Return (X, Y) of the center of cell containing provided text 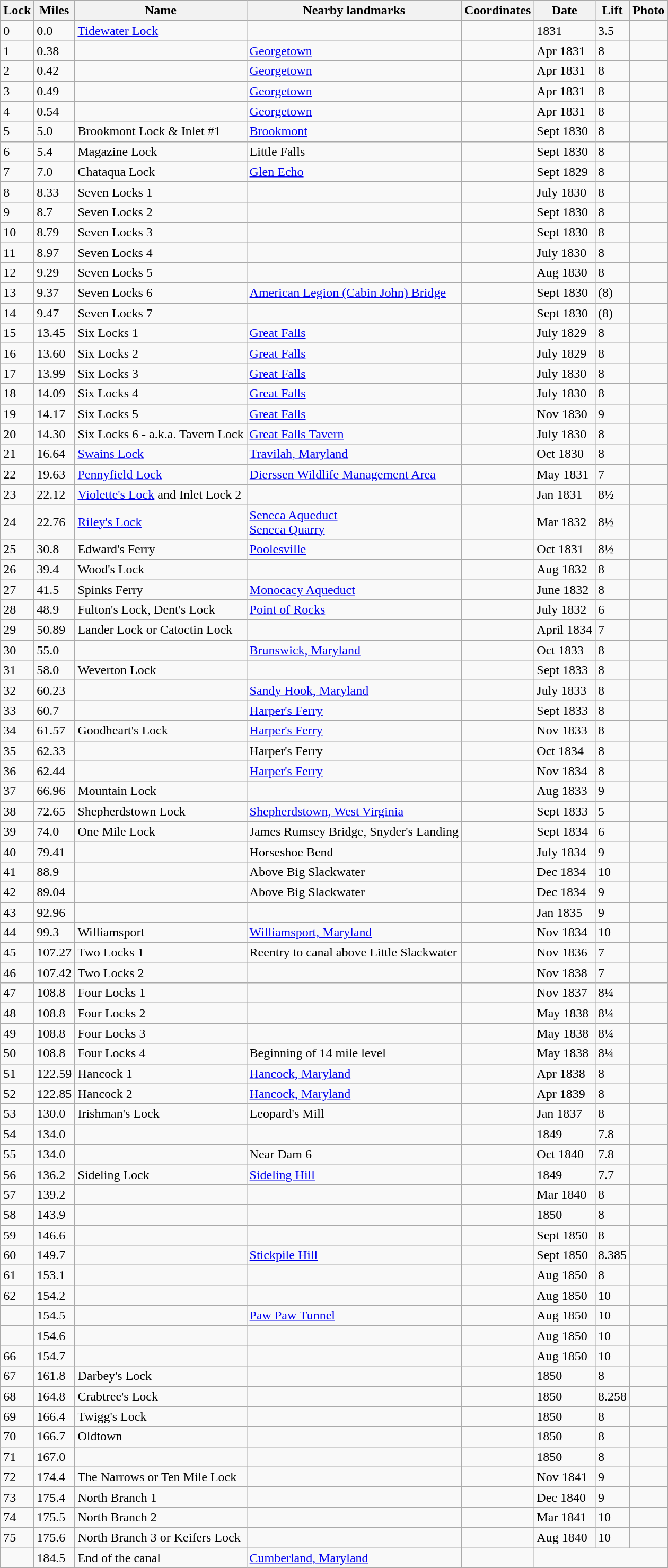
Apr 1839 (565, 1094)
Seven Locks 1 (161, 192)
16 (17, 353)
Oct 1833 (565, 650)
Stickpile Hill (354, 1255)
Six Locks 6 - a.k.a. Tavern Lock (161, 434)
88.9 (54, 872)
74.0 (54, 831)
62.44 (54, 771)
Oct 1831 (565, 549)
8.258 (613, 1396)
8.33 (54, 192)
Weverton Lock (161, 670)
Seven Locks 5 (161, 273)
Aug 1830 (565, 273)
66 (17, 1356)
Two Locks 2 (161, 973)
54 (17, 1134)
Aug 1840 (565, 1537)
43 (17, 912)
149.7 (54, 1255)
164.8 (54, 1396)
59 (17, 1235)
51 (17, 1074)
7.7 (613, 1174)
122.59 (54, 1074)
Wood's Lock (161, 569)
60.23 (54, 690)
19.63 (54, 474)
Sideling Lock (161, 1174)
5.4 (54, 152)
36 (17, 771)
Edward's Ferry (161, 549)
32 (17, 690)
167.0 (54, 1457)
Nov 1830 (565, 414)
May 1831 (565, 474)
Leopard's Mill (354, 1114)
37 (17, 791)
55.0 (54, 650)
North Branch 3 or Keifers Lock (161, 1537)
14.09 (54, 394)
175.5 (54, 1517)
Swains Lock (161, 454)
Cumberland, Maryland (354, 1557)
Violette's Lock and Inlet Lock 2 (161, 494)
154.2 (54, 1296)
Sept 1829 (565, 172)
49 (17, 1033)
69 (17, 1416)
Magazine Lock (161, 152)
Oldtown (161, 1437)
50.89 (54, 630)
20 (17, 434)
Nearby landmarks (354, 11)
8.7 (54, 212)
Spinks Ferry (161, 590)
Six Locks 2 (161, 353)
Nov 1836 (565, 953)
48 (17, 1013)
Miles (54, 11)
James Rumsey Bridge, Snyder's Landing (354, 831)
161.8 (54, 1376)
8.79 (54, 232)
Six Locks 5 (161, 414)
Photo (649, 11)
30 (17, 650)
Two Locks 1 (161, 953)
13 (17, 293)
66.96 (54, 791)
Seven Locks 2 (161, 212)
North Branch 2 (161, 1517)
Nov 1833 (565, 731)
35 (17, 751)
Dierssen Wildlife Management Area (354, 474)
17 (17, 374)
Sept 1834 (565, 831)
28 (17, 610)
75 (17, 1537)
1831 (565, 31)
Little Falls (354, 152)
55 (17, 1154)
0.49 (54, 91)
139.2 (54, 1194)
Williamsport, Maryland (354, 933)
Aug 1833 (565, 791)
Crabtree's Lock (161, 1396)
166.7 (54, 1437)
13.45 (54, 333)
12 (17, 273)
Near Dam 6 (354, 1154)
70 (17, 1437)
Mar 1840 (565, 1194)
Oct 1840 (565, 1154)
Darbey's Lock (161, 1376)
62.33 (54, 751)
33 (17, 711)
0.0 (54, 31)
14.17 (54, 414)
184.5 (54, 1557)
0.42 (54, 71)
Irishman's Lock (161, 1114)
56 (17, 1174)
Twigg's Lock (161, 1416)
Mar 1841 (565, 1517)
68 (17, 1396)
Nov 1841 (565, 1477)
April 1834 (565, 630)
11 (17, 253)
39 (17, 831)
1 (17, 51)
99.3 (54, 933)
174.4 (54, 1477)
107.27 (54, 953)
146.6 (54, 1235)
9.37 (54, 293)
60 (17, 1255)
American Legion (Cabin John) Bridge (354, 293)
72 (17, 1477)
Brookmont (354, 131)
45 (17, 953)
15 (17, 333)
Pennyfield Lock (161, 474)
Seneca AqueductSeneca Quarry (354, 521)
Oct 1830 (565, 454)
8.97 (54, 253)
39.4 (54, 569)
29 (17, 630)
175.6 (54, 1537)
Great Falls Tavern (354, 434)
40 (17, 852)
July 1833 (565, 690)
53 (17, 1114)
July 1834 (565, 852)
22.12 (54, 494)
61.57 (54, 731)
Jan 1831 (565, 494)
Dec 1840 (565, 1497)
92.96 (54, 912)
166.4 (54, 1416)
Seven Locks 4 (161, 253)
58.0 (54, 670)
Fulton's Lock, Dent's Lock (161, 610)
154.5 (54, 1316)
Four Locks 2 (161, 1013)
June 1832 (565, 590)
22 (17, 474)
Lock (17, 11)
9.47 (54, 313)
Date (565, 11)
67 (17, 1376)
Brunswick, Maryland (354, 650)
62 (17, 1296)
44 (17, 933)
143.9 (54, 1215)
130.0 (54, 1114)
31 (17, 670)
Seven Locks 6 (161, 293)
Monocacy Aqueduct (354, 590)
74 (17, 1517)
Glen Echo (354, 172)
Jan 1837 (565, 1114)
22.76 (54, 521)
46 (17, 973)
153.1 (54, 1275)
Sandy Hook, Maryland (354, 690)
Apr 1838 (565, 1074)
14 (17, 313)
7.0 (54, 172)
Travilah, Maryland (354, 454)
Six Locks 4 (161, 394)
Four Locks 1 (161, 993)
Mountain Lock (161, 791)
The Narrows or Ten Mile Lock (161, 1477)
41.5 (54, 590)
Lift (613, 11)
Reentry to canal above Little Slackwater (354, 953)
0.54 (54, 111)
Tidewater Lock (161, 31)
Aug 1832 (565, 569)
Goodheart's Lock (161, 731)
136.2 (54, 1174)
25 (17, 549)
24 (17, 521)
4 (17, 111)
Four Locks 3 (161, 1033)
57 (17, 1194)
16.64 (54, 454)
Seven Locks 3 (161, 232)
154.6 (54, 1336)
73 (17, 1497)
2 (17, 71)
July 1832 (565, 610)
9.29 (54, 273)
Six Locks 1 (161, 333)
50 (17, 1053)
5.0 (54, 131)
Mar 1832 (565, 521)
89.04 (54, 892)
Chataqua Lock (161, 172)
38 (17, 811)
Name (161, 11)
One Mile Lock (161, 831)
26 (17, 569)
Beginning of 14 mile level (354, 1053)
Four Locks 4 (161, 1053)
107.42 (54, 973)
Williamsport (161, 933)
8.385 (613, 1255)
19 (17, 414)
13.60 (54, 353)
Hancock 1 (161, 1074)
Poolesville (354, 549)
58 (17, 1215)
Coordinates (497, 11)
Nov 1838 (565, 973)
Horseshoe Bend (354, 852)
Six Locks 3 (161, 374)
Sideling Hill (354, 1174)
13.99 (54, 374)
60.7 (54, 711)
Brookmont Lock & Inlet #1 (161, 131)
Seven Locks 7 (161, 313)
23 (17, 494)
Paw Paw Tunnel (354, 1316)
52 (17, 1094)
41 (17, 872)
61 (17, 1275)
3.5 (613, 31)
14.30 (54, 434)
Hancock 2 (161, 1094)
48.9 (54, 610)
0.38 (54, 51)
Point of Rocks (354, 610)
21 (17, 454)
Nov 1837 (565, 993)
79.41 (54, 852)
North Branch 1 (161, 1497)
Lander Lock or Catoctin Lock (161, 630)
End of the canal (161, 1557)
154.7 (54, 1356)
34 (17, 731)
3 (17, 91)
30.8 (54, 549)
122.85 (54, 1094)
175.4 (54, 1497)
18 (17, 394)
47 (17, 993)
27 (17, 590)
0 (17, 31)
Shepherdstown Lock (161, 811)
42 (17, 892)
Riley's Lock (161, 521)
71 (17, 1457)
Oct 1834 (565, 751)
72.65 (54, 811)
Jan 1835 (565, 912)
Shepherdstown, West Virginia (354, 811)
